Extract the [X, Y] coordinate from the center of the cell holding the provided text.  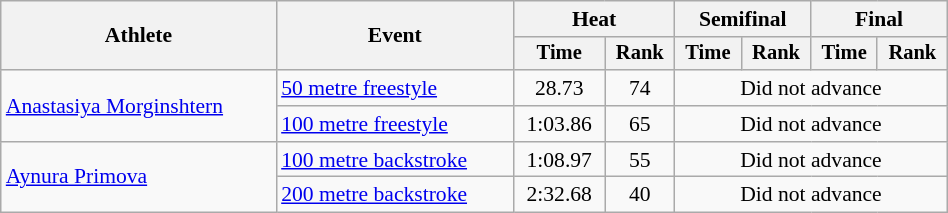
28.73 [558, 88]
65 [640, 124]
200 metre backstroke [394, 195]
50 metre freestyle [394, 88]
55 [640, 160]
40 [640, 195]
Anastasiya Morginshtern [138, 106]
2:32.68 [558, 195]
Aynura Primova [138, 178]
Athlete [138, 36]
100 metre backstroke [394, 160]
Final [879, 19]
Heat [594, 19]
74 [640, 88]
100 metre freestyle [394, 124]
Semifinal [743, 19]
Event [394, 36]
1:08.97 [558, 160]
1:03.86 [558, 124]
